From the cell containing the given text, extract its center point as (x, y) coordinate. 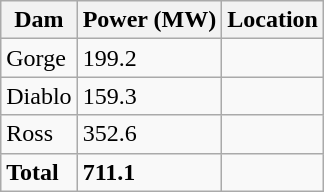
Power (MW) (150, 20)
159.3 (150, 96)
711.1 (150, 172)
352.6 (150, 134)
Gorge (39, 58)
Ross (39, 134)
Location (273, 20)
Diablo (39, 96)
Total (39, 172)
199.2 (150, 58)
Dam (39, 20)
